Pinpoint the cell where the given text exists, returning its [x, y] midpoint coordinate. 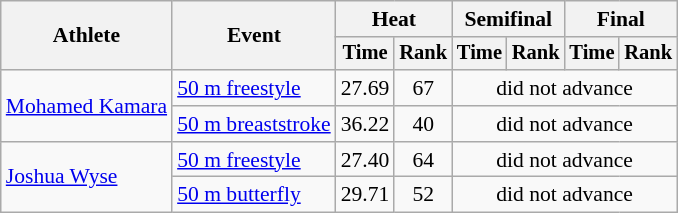
67 [423, 88]
Joshua Wyse [86, 178]
27.69 [366, 88]
Event [254, 36]
Final [621, 19]
Heat [394, 19]
Semifinal [508, 19]
64 [423, 160]
36.22 [366, 124]
50 m breaststroke [254, 124]
52 [423, 195]
40 [423, 124]
29.71 [366, 195]
50 m butterfly [254, 195]
27.40 [366, 160]
Mohamed Kamara [86, 106]
Athlete [86, 36]
